Search for the cell housing the specified text and yield its [x, y] center coordinate. 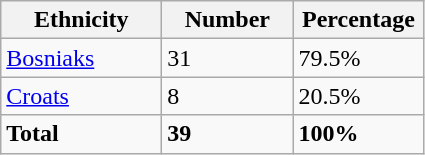
Percentage [358, 20]
Total [82, 134]
31 [228, 58]
8 [228, 96]
Number [228, 20]
Ethnicity [82, 20]
Bosniaks [82, 58]
20.5% [358, 96]
Croats [82, 96]
39 [228, 134]
79.5% [358, 58]
100% [358, 134]
